Determine the (X, Y) coordinate at the center of the cell enclosing the given text.  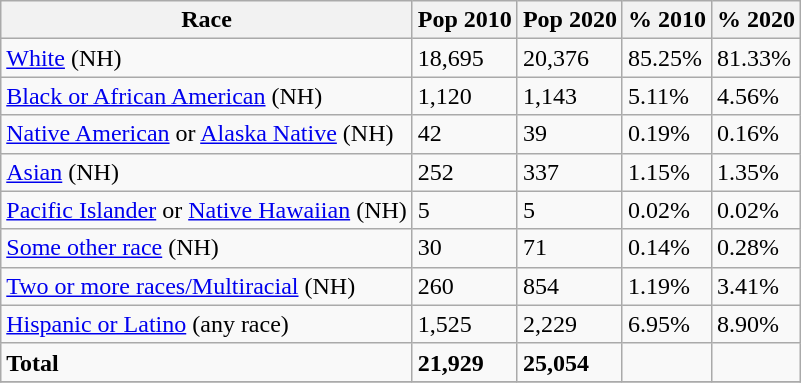
25,054 (570, 362)
Asian (NH) (207, 172)
6.95% (666, 324)
39 (570, 134)
Race (207, 20)
30 (464, 248)
Pop 2010 (464, 20)
4.56% (756, 96)
Native American or Alaska Native (NH) (207, 134)
21,929 (464, 362)
Total (207, 362)
252 (464, 172)
Pacific Islander or Native Hawaiian (NH) (207, 210)
Pop 2020 (570, 20)
42 (464, 134)
2,229 (570, 324)
337 (570, 172)
0.19% (666, 134)
1,143 (570, 96)
Two or more races/Multiracial (NH) (207, 286)
% 2020 (756, 20)
260 (464, 286)
1,120 (464, 96)
20,376 (570, 58)
81.33% (756, 58)
3.41% (756, 286)
Black or African American (NH) (207, 96)
0.16% (756, 134)
Some other race (NH) (207, 248)
1.15% (666, 172)
854 (570, 286)
5.11% (666, 96)
% 2010 (666, 20)
Hispanic or Latino (any race) (207, 324)
1.35% (756, 172)
8.90% (756, 324)
71 (570, 248)
0.14% (666, 248)
1.19% (666, 286)
0.28% (756, 248)
85.25% (666, 58)
18,695 (464, 58)
1,525 (464, 324)
White (NH) (207, 58)
